Capture the cell that displays the provided text and extract its (X, Y) central coordinate. 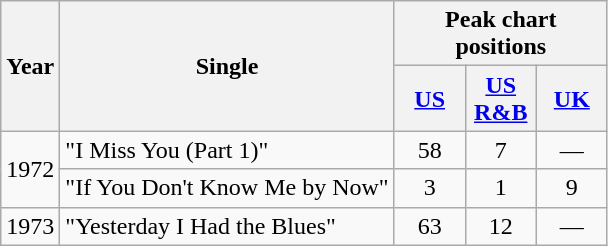
12 (500, 226)
"If You Don't Know Me by Now" (227, 188)
Peak chart positions (500, 34)
3 (430, 188)
58 (430, 150)
1972 (30, 169)
"Yesterday I Had the Blues" (227, 226)
UK (572, 98)
Single (227, 66)
9 (572, 188)
Year (30, 66)
7 (500, 150)
"I Miss You (Part 1)" (227, 150)
1973 (30, 226)
1 (500, 188)
63 (430, 226)
US R&B (500, 98)
US (430, 98)
